Find where the given text appears and provide that cell's center as [X, Y] coordinate. 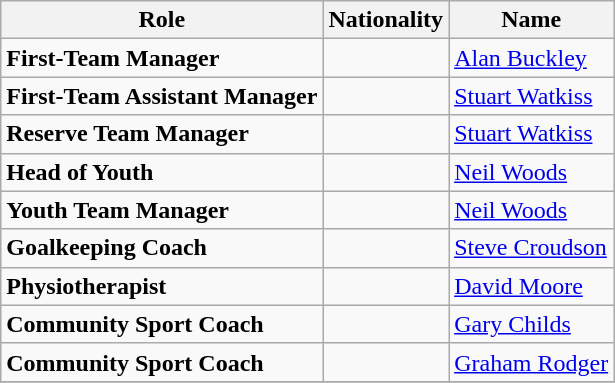
First-Team Assistant Manager [162, 96]
Name [532, 20]
Steve Croudson [532, 248]
Nationality [386, 20]
Goalkeeping Coach [162, 248]
First-Team Manager [162, 58]
Physiotherapist [162, 286]
David Moore [532, 286]
Head of Youth [162, 172]
Gary Childs [532, 324]
Role [162, 20]
Reserve Team Manager [162, 134]
Alan Buckley [532, 58]
Graham Rodger [532, 362]
Youth Team Manager [162, 210]
